Output the (x, y) coordinate of the center of the cell containing the given text.  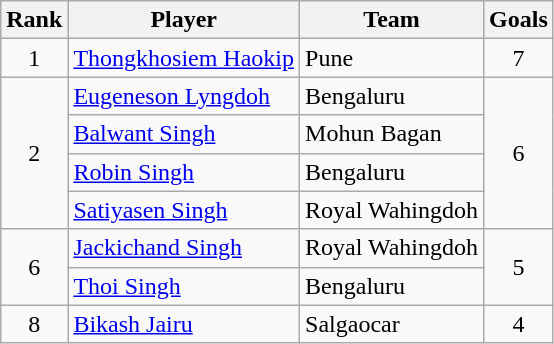
1 (34, 58)
Rank (34, 20)
Pune (392, 58)
Goals (519, 20)
5 (519, 267)
Mohun Bagan (392, 134)
Bikash Jairu (184, 324)
Player (184, 20)
Thongkhosiem Haokip (184, 58)
4 (519, 324)
7 (519, 58)
Team (392, 20)
Thoi Singh (184, 286)
2 (34, 153)
Satiyasen Singh (184, 210)
Salgaocar (392, 324)
Eugeneson Lyngdoh (184, 96)
Balwant Singh (184, 134)
8 (34, 324)
Robin Singh (184, 172)
Jackichand Singh (184, 248)
